Find where the given text appears and provide that cell's center as (X, Y) coordinate. 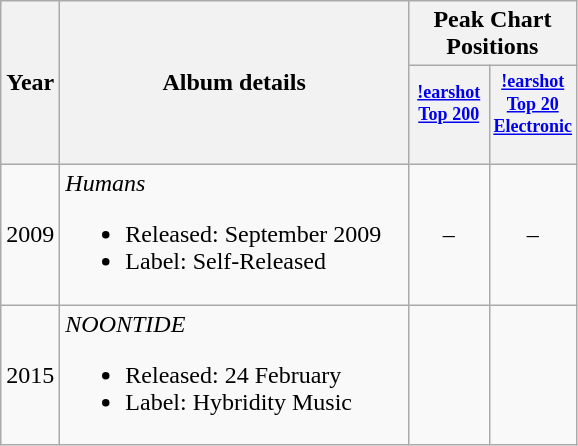
2015 (30, 375)
Album details (234, 83)
!earshot Top 20 Electronic (532, 116)
Year (30, 83)
HumansReleased: September 2009Label: Self-Released (234, 234)
NOONTIDEReleased: 24 FebruaryLabel: Hybridity Music (234, 375)
2009 (30, 234)
Peak Chart Positions (492, 34)
!earshot Top 200 (448, 116)
